Return the (X, Y) coordinate for the center point of the cell that contains the specified text.  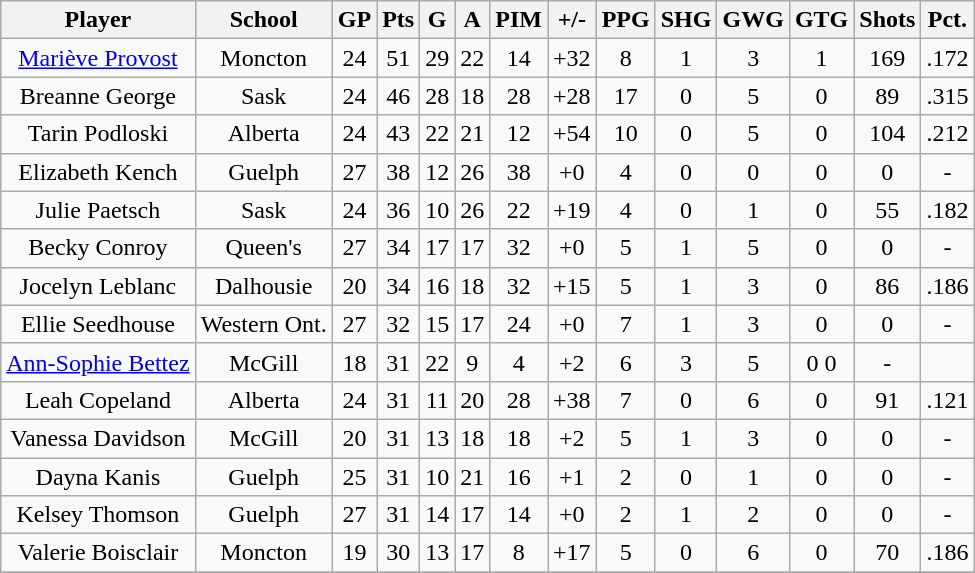
PPG (626, 20)
11 (438, 400)
Becky Conroy (98, 248)
55 (888, 210)
+17 (572, 553)
Dalhousie (264, 286)
51 (398, 58)
104 (888, 134)
+1 (572, 477)
Ellie Seedhouse (98, 324)
Tarin Podloski (98, 134)
Vanessa Davidson (98, 438)
29 (438, 58)
GP (354, 20)
Pct. (948, 20)
Julie Paetsch (98, 210)
GTG (821, 20)
70 (888, 553)
+28 (572, 96)
0 0 (821, 362)
Breanne George (98, 96)
Elizabeth Kench (98, 172)
169 (888, 58)
Ann-Sophie Bettez (98, 362)
School (264, 20)
25 (354, 477)
19 (354, 553)
Queen's (264, 248)
+54 (572, 134)
GWG (753, 20)
PIM (519, 20)
15 (438, 324)
+19 (572, 210)
+/- (572, 20)
9 (472, 362)
Jocelyn Leblanc (98, 286)
.315 (948, 96)
Western Ont. (264, 324)
Mariève Provost (98, 58)
.212 (948, 134)
+15 (572, 286)
SHG (686, 20)
91 (888, 400)
Player (98, 20)
36 (398, 210)
+38 (572, 400)
Shots (888, 20)
+32 (572, 58)
.172 (948, 58)
30 (398, 553)
Kelsey Thomson (98, 515)
Dayna Kanis (98, 477)
Valerie Boisclair (98, 553)
G (438, 20)
Pts (398, 20)
A (472, 20)
Leah Copeland (98, 400)
.121 (948, 400)
89 (888, 96)
86 (888, 286)
.182 (948, 210)
43 (398, 134)
46 (398, 96)
